Locate the cell with the specified text and output its (X, Y) center coordinate. 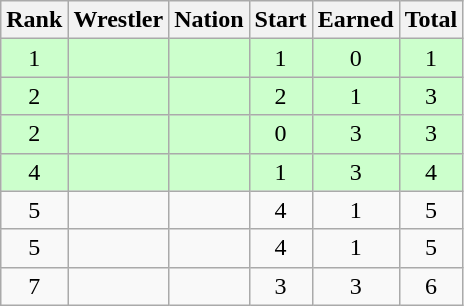
Wrestler (118, 20)
6 (431, 286)
Nation (209, 20)
Total (431, 20)
7 (34, 286)
Earned (356, 20)
Rank (34, 20)
Start (280, 20)
